Detect which cell encompasses the target text, then output its [x, y] center coordinate. 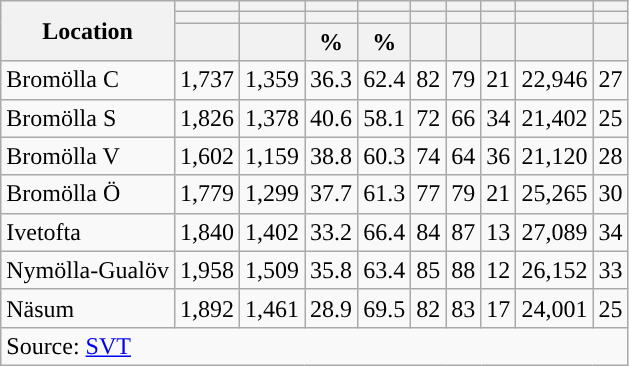
17 [498, 308]
72 [428, 118]
1,378 [272, 118]
22,946 [554, 80]
60.3 [384, 156]
25,265 [554, 194]
27 [610, 80]
74 [428, 156]
1,737 [206, 80]
33 [610, 270]
1,892 [206, 308]
1,299 [272, 194]
36.3 [332, 80]
85 [428, 270]
Ivetofta [88, 232]
87 [464, 232]
13 [498, 232]
28 [610, 156]
69.5 [384, 308]
64 [464, 156]
1,359 [272, 80]
1,602 [206, 156]
1,159 [272, 156]
63.4 [384, 270]
21,120 [554, 156]
1,461 [272, 308]
1,826 [206, 118]
66 [464, 118]
30 [610, 194]
84 [428, 232]
77 [428, 194]
66.4 [384, 232]
1,779 [206, 194]
1,402 [272, 232]
33.2 [332, 232]
12 [498, 270]
1,509 [272, 270]
62.4 [384, 80]
27,089 [554, 232]
61.3 [384, 194]
24,001 [554, 308]
40.6 [332, 118]
58.1 [384, 118]
1,840 [206, 232]
Source: SVT [314, 346]
37.7 [332, 194]
35.8 [332, 270]
Location [88, 31]
83 [464, 308]
28.9 [332, 308]
Bromölla Ö [88, 194]
Nymölla-Gualöv [88, 270]
21,402 [554, 118]
88 [464, 270]
36 [498, 156]
Näsum [88, 308]
26,152 [554, 270]
Bromölla V [88, 156]
Bromölla C [88, 80]
1,958 [206, 270]
Bromölla S [88, 118]
38.8 [332, 156]
